Output the (X, Y) coordinate of the center of the cell containing the given text.  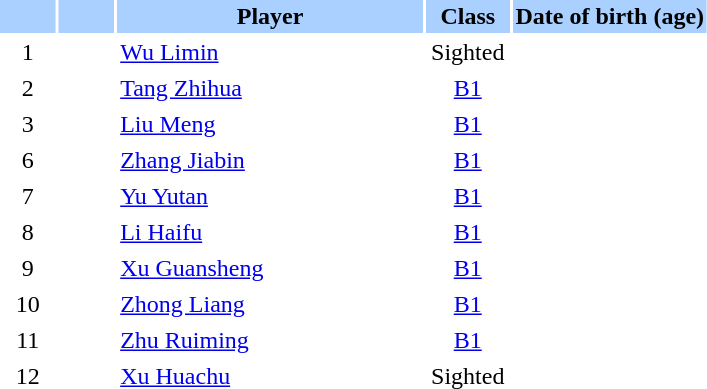
2 (28, 88)
Yu Yutan (270, 196)
Player (270, 16)
Zhang Jiabin (270, 160)
Liu Meng (270, 124)
11 (28, 340)
Tang Zhihua (270, 88)
1 (28, 52)
Date of birth (age) (610, 16)
Wu Limin (270, 52)
Zhong Liang (270, 304)
Sighted (468, 52)
9 (28, 268)
Class (468, 16)
10 (28, 304)
3 (28, 124)
Zhu Ruiming (270, 340)
7 (28, 196)
Li Haifu (270, 232)
Xu Guansheng (270, 268)
8 (28, 232)
6 (28, 160)
